Search for the cell housing the specified text and yield its (X, Y) center coordinate. 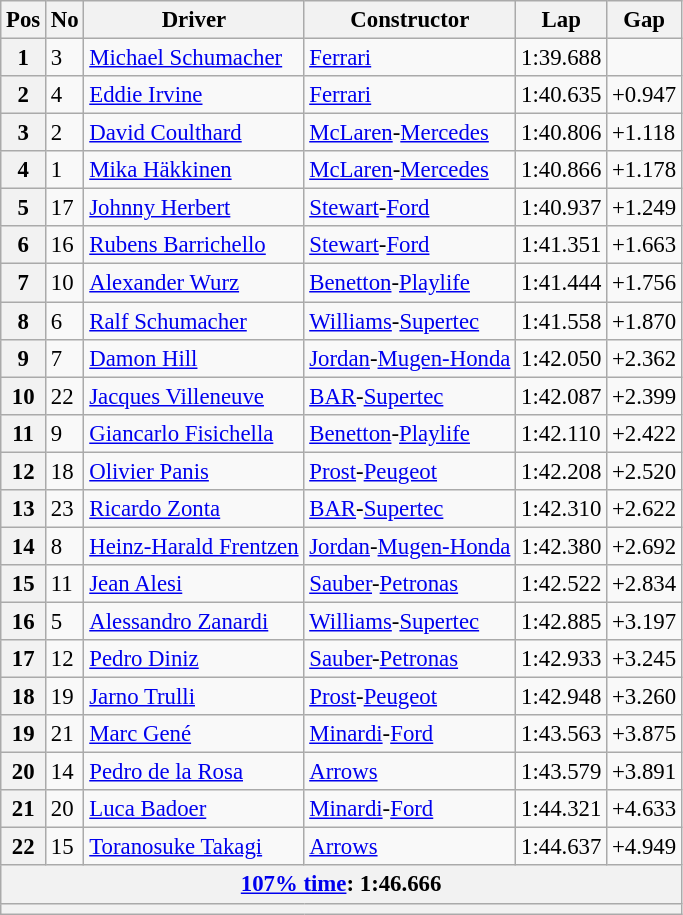
Pedro de la Rosa (194, 772)
+1.756 (644, 283)
Ralf Schumacher (194, 321)
Alexander Wurz (194, 283)
+0.947 (644, 95)
+2.622 (644, 509)
+2.520 (644, 471)
No (65, 20)
1:41.351 (562, 245)
Toranosuke Takagi (194, 847)
1:43.563 (562, 734)
13 (24, 509)
Rubens Barrichello (194, 245)
+2.834 (644, 584)
1:41.558 (562, 321)
+2.692 (644, 546)
Olivier Panis (194, 471)
+3.197 (644, 621)
1:40.635 (562, 95)
+2.399 (644, 396)
Jacques Villeneuve (194, 396)
+4.633 (644, 809)
1:42.885 (562, 621)
+1.178 (644, 170)
1:42.110 (562, 433)
Pedro Diniz (194, 659)
1:40.866 (562, 170)
1:42.522 (562, 584)
Jean Alesi (194, 584)
David Coulthard (194, 133)
Heinz-Harald Frentzen (194, 546)
1:42.948 (562, 697)
+1.118 (644, 133)
1:42.933 (562, 659)
+1.870 (644, 321)
Lap (562, 20)
Gap (644, 20)
1:39.688 (562, 58)
1:41.444 (562, 283)
Johnny Herbert (194, 208)
Pos (24, 20)
Damon Hill (194, 358)
+3.891 (644, 772)
+1.249 (644, 208)
Ricardo Zonta (194, 509)
1:40.937 (562, 208)
23 (65, 509)
Alessandro Zanardi (194, 621)
Giancarlo Fisichella (194, 433)
+1.663 (644, 245)
Mika Häkkinen (194, 170)
Marc Gené (194, 734)
+3.875 (644, 734)
1:42.087 (562, 396)
Jarno Trulli (194, 697)
+4.949 (644, 847)
+2.362 (644, 358)
+3.260 (644, 697)
Eddie Irvine (194, 95)
1:43.579 (562, 772)
Michael Schumacher (194, 58)
1:42.208 (562, 471)
1:42.310 (562, 509)
1:42.050 (562, 358)
1:40.806 (562, 133)
+2.422 (644, 433)
Driver (194, 20)
107% time: 1:46.666 (342, 885)
Constructor (410, 20)
1:42.380 (562, 546)
1:44.321 (562, 809)
+3.245 (644, 659)
1:44.637 (562, 847)
Luca Badoer (194, 809)
